Provide the (x, y) coordinate of the cell's center where the given text is located.  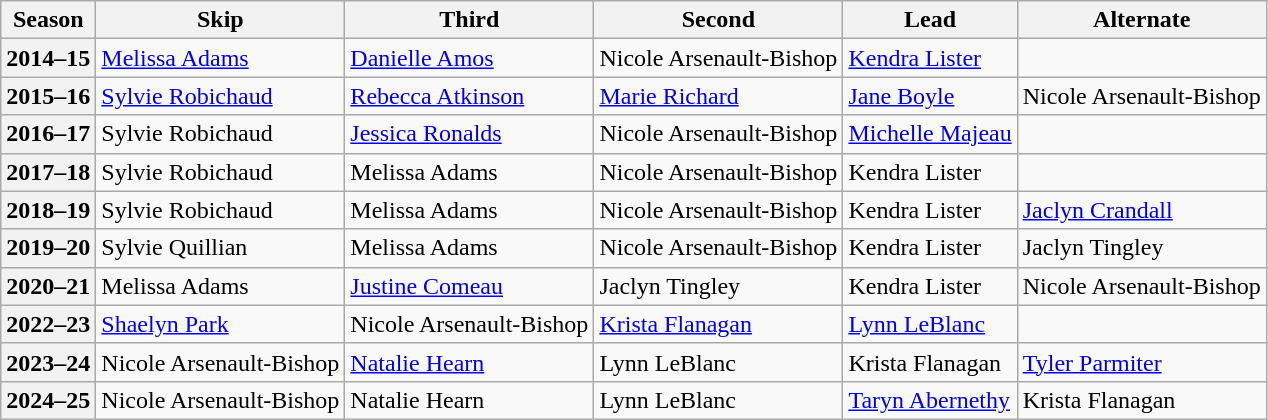
Skip (220, 20)
Sylvie Quillian (220, 248)
Michelle Majeau (930, 134)
2019–20 (48, 248)
2015–16 (48, 96)
2016–17 (48, 134)
Tyler Parmiter (1142, 362)
Danielle Amos (470, 58)
2020–21 (48, 286)
Jane Boyle (930, 96)
Alternate (1142, 20)
2017–18 (48, 172)
2023–24 (48, 362)
2022–23 (48, 324)
Jessica Ronalds (470, 134)
Lead (930, 20)
2014–15 (48, 58)
Justine Comeau (470, 286)
2018–19 (48, 210)
Marie Richard (718, 96)
Jaclyn Crandall (1142, 210)
Rebecca Atkinson (470, 96)
Taryn Abernethy (930, 400)
Second (718, 20)
2024–25 (48, 400)
Third (470, 20)
Shaelyn Park (220, 324)
Season (48, 20)
